Determine the [x, y] coordinate at the center of the cell enclosing the given text.  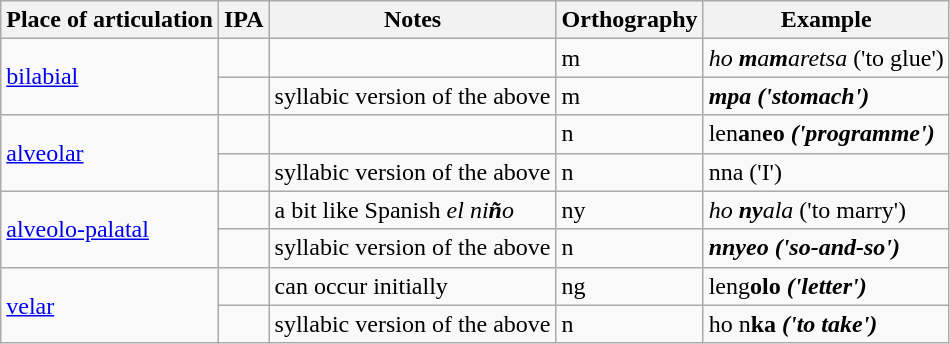
ny [630, 210]
lengolo ('letter') [826, 286]
alveolo-palatal [110, 229]
Notes [412, 20]
ho nka ('to take') [826, 324]
can occur initially [412, 286]
ng [630, 286]
nna ('I') [826, 172]
a bit like Spanish el niño [412, 210]
velar [110, 305]
Orthography [630, 20]
Example [826, 20]
bilabial [110, 77]
lenaneo ('programme') [826, 134]
alveolar [110, 153]
ho nyala ('to marry') [826, 210]
IPA [244, 20]
mpa ('stomach') [826, 96]
ho mamaretsa ('to glue') [826, 58]
nnyeo ('so-and-so') [826, 248]
Place of articulation [110, 20]
